Locate the cell with the specified text and output its [x, y] center coordinate. 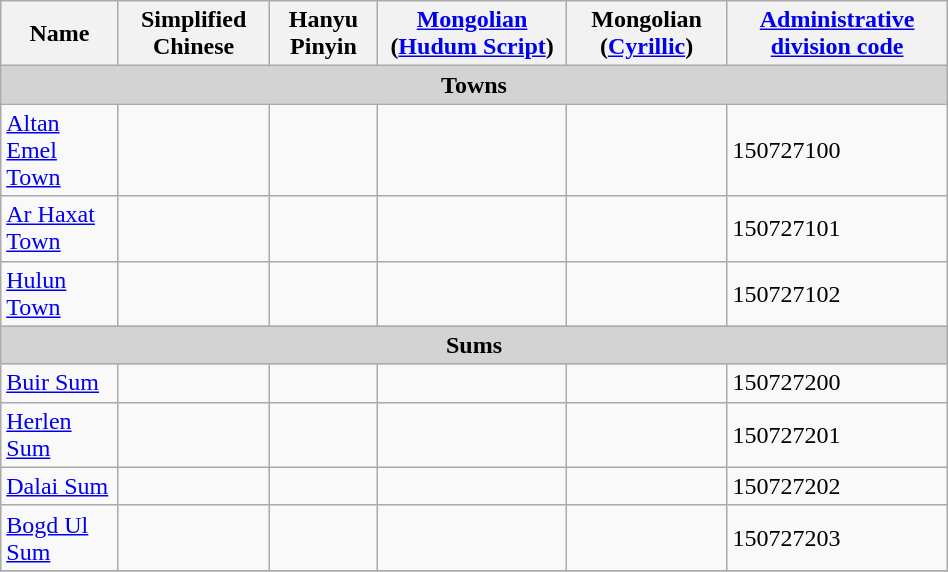
Hanyu Pinyin [324, 34]
Altan Emel Town [60, 150]
Hulun Town [60, 294]
150727101 [837, 228]
Towns [474, 85]
Mongolian (Cyrillic) [646, 34]
150727203 [837, 538]
Sums [474, 345]
Buir Sum [60, 383]
Ar Haxat Town [60, 228]
150727200 [837, 383]
Dalai Sum [60, 486]
150727100 [837, 150]
Simplified Chinese [194, 34]
Name [60, 34]
Mongolian (Hudum Script) [472, 34]
Bogd Ul Sum [60, 538]
150727201 [837, 434]
150727202 [837, 486]
150727102 [837, 294]
Administrative division code [837, 34]
Herlen Sum [60, 434]
